Detect which cell encompasses the target text, then output its [X, Y] center coordinate. 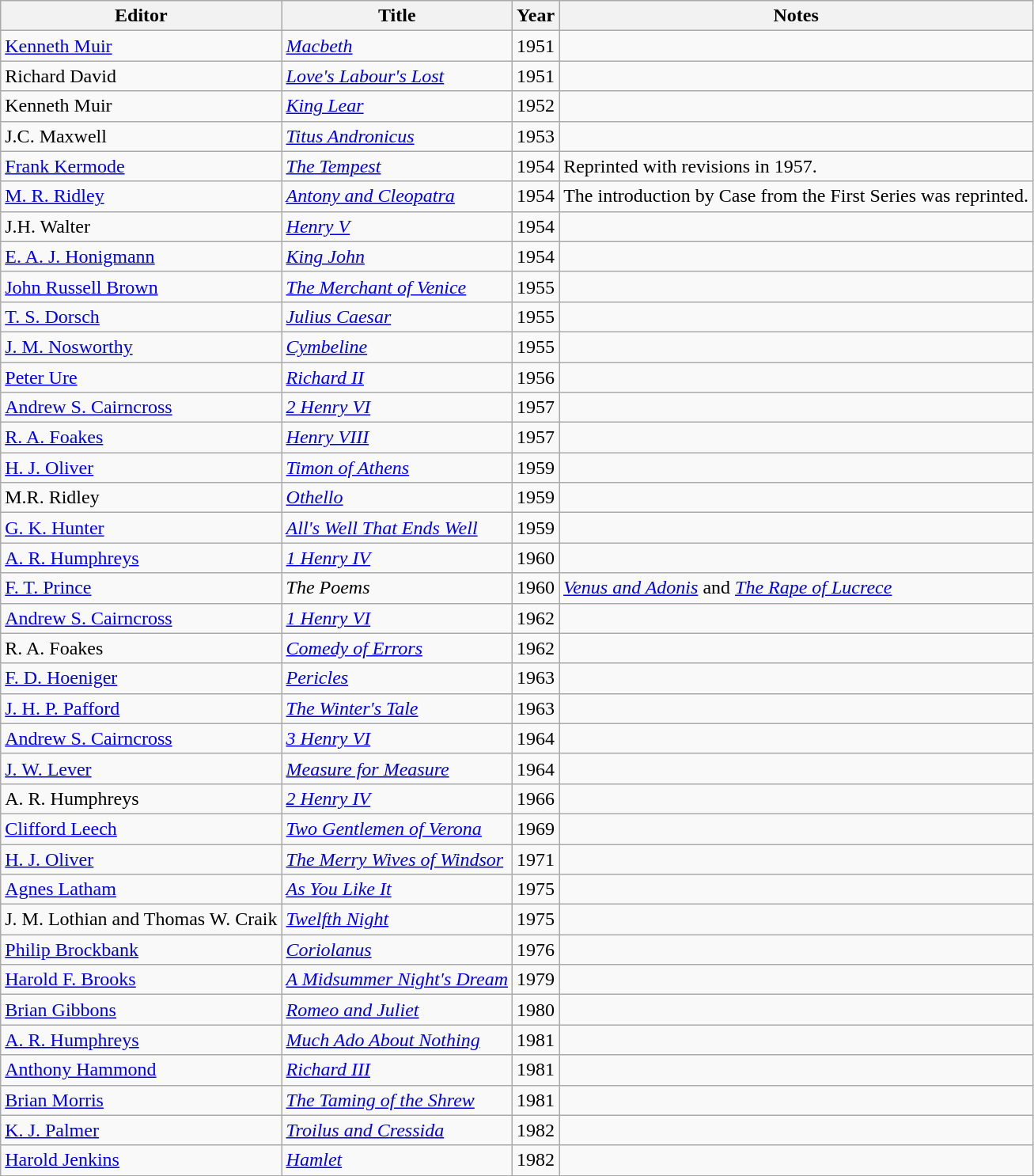
Brian Morris [141, 1100]
Julius Caesar [397, 317]
Troilus and Cressida [397, 1130]
Notes [796, 16]
E. A. J. Honigmann [141, 256]
Titus Andronicus [397, 136]
1966 [536, 799]
King Lear [397, 106]
Richard II [397, 377]
Harold F. Brooks [141, 980]
J. M. Lothian and Thomas W. Craik [141, 920]
Richard III [397, 1070]
Year [536, 16]
A Midsummer Night's Dream [397, 980]
Macbeth [397, 46]
1956 [536, 377]
Antony and Cleopatra [397, 196]
Timon of Athens [397, 468]
Comedy of Errors [397, 648]
J. H. P. Pafford [141, 708]
Harold Jenkins [141, 1160]
Much Ado About Nothing [397, 1040]
1952 [536, 106]
Pericles [397, 678]
Brian Gibbons [141, 1010]
1980 [536, 1010]
J. W. Lever [141, 768]
The Winter's Tale [397, 708]
All's Well That Ends Well [397, 528]
John Russell Brown [141, 286]
Clifford Leech [141, 829]
2 Henry VI [397, 408]
Romeo and Juliet [397, 1010]
Philip Brockbank [141, 950]
Othello [397, 498]
The Taming of the Shrew [397, 1100]
3 Henry VI [397, 738]
J. M. Nosworthy [141, 347]
1969 [536, 829]
F. D. Hoeniger [141, 678]
Agnes Latham [141, 890]
Love's Labour's Lost [397, 76]
T. S. Dorsch [141, 317]
Cymbeline [397, 347]
Frank Kermode [141, 166]
Richard David [141, 76]
Measure for Measure [397, 768]
Two Gentlemen of Verona [397, 829]
King John [397, 256]
Coriolanus [397, 950]
Henry V [397, 226]
K. J. Palmer [141, 1130]
Twelfth Night [397, 920]
1953 [536, 136]
Reprinted with revisions in 1957. [796, 166]
1 Henry VI [397, 618]
M. R. Ridley [141, 196]
F. T. Prince [141, 588]
1971 [536, 859]
M.R. Ridley [141, 498]
The Merchant of Venice [397, 286]
1979 [536, 980]
Editor [141, 16]
The Poems [397, 588]
The Tempest [397, 166]
J.H. Walter [141, 226]
Title [397, 16]
1 Henry IV [397, 558]
J.C. Maxwell [141, 136]
Venus and Adonis and The Rape of Lucrece [796, 588]
Anthony Hammond [141, 1070]
Hamlet [397, 1160]
G. K. Hunter [141, 528]
Peter Ure [141, 377]
As You Like It [397, 890]
The Merry Wives of Windsor [397, 859]
2 Henry IV [397, 799]
1976 [536, 950]
The introduction by Case from the First Series was reprinted. [796, 196]
Henry VIII [397, 438]
